Pinpoint the cell where the given text exists, returning its [x, y] midpoint coordinate. 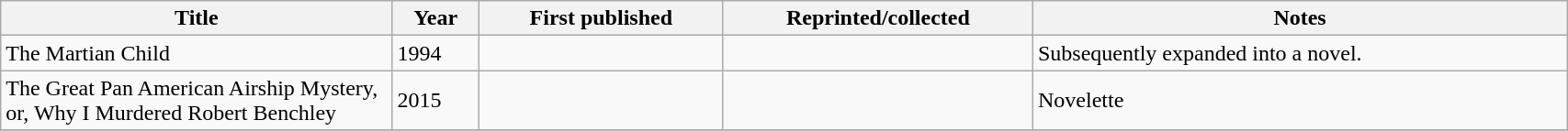
The Great Pan American Airship Mystery, or, Why I Murdered Robert Benchley [197, 101]
Notes [1299, 18]
First published [601, 18]
Title [197, 18]
2015 [435, 101]
1994 [435, 53]
The Martian Child [197, 53]
Reprinted/collected [878, 18]
Subsequently expanded into a novel. [1299, 53]
Year [435, 18]
Novelette [1299, 101]
